From the cell containing the given text, extract its center point as [X, Y] coordinate. 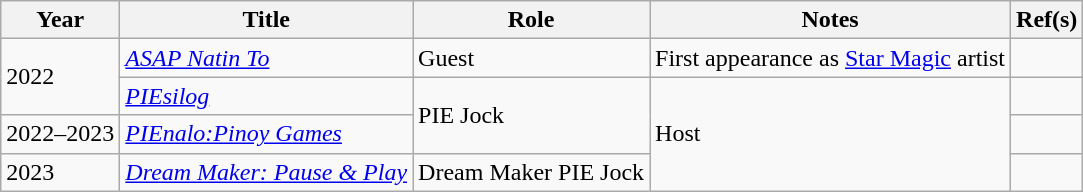
ASAP Natin To [266, 58]
Host [830, 134]
Ref(s) [1047, 20]
Dream Maker: Pause & Play [266, 172]
Dream Maker PIE Jock [532, 172]
2023 [60, 172]
Title [266, 20]
Year [60, 20]
2022 [60, 77]
2022–2023 [60, 134]
Guest [532, 58]
PIEnalo:Pinoy Games [266, 134]
First appearance as Star Magic artist [830, 58]
PIEsilog [266, 96]
PIE Jock [532, 115]
Notes [830, 20]
Role [532, 20]
